For the text-containing cell, return its midpoint in (X, Y) coordinate format. 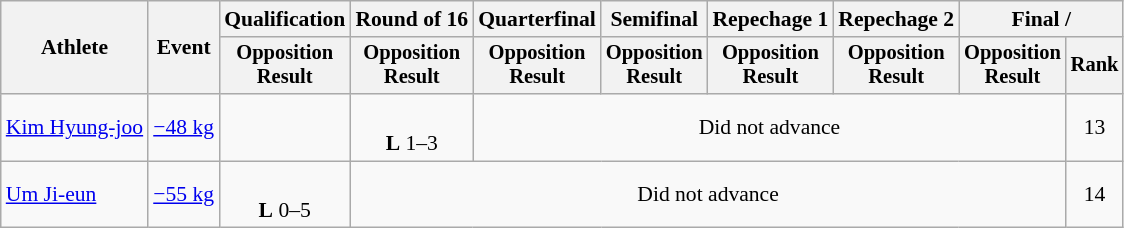
−48 kg (184, 128)
Repechage 1 (770, 19)
Event (184, 48)
Semifinal (654, 19)
L 1–3 (412, 128)
Round of 16 (412, 19)
14 (1095, 194)
L 0–5 (284, 194)
Kim Hyung-joo (74, 128)
Rank (1095, 66)
13 (1095, 128)
Um Ji-eun (74, 194)
Final / (1041, 19)
Repechage 2 (896, 19)
−55 kg (184, 194)
Quarterfinal (537, 19)
Qualification (284, 19)
Athlete (74, 48)
